From the cell containing the given text, extract its center point as [X, Y] coordinate. 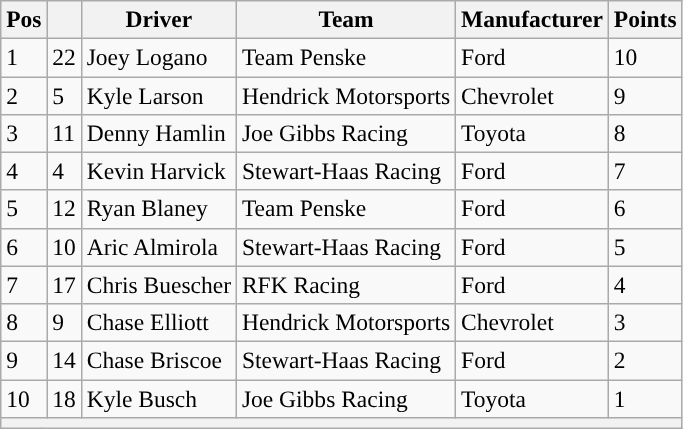
RFK Racing [346, 285]
Pos [24, 19]
Driver [158, 19]
Chase Elliott [158, 322]
18 [64, 398]
Chase Briscoe [158, 360]
Denny Hamlin [158, 133]
Team [346, 19]
Points [645, 19]
11 [64, 133]
Ryan Blaney [158, 209]
Manufacturer [532, 19]
Kyle Larson [158, 95]
Joey Logano [158, 57]
14 [64, 360]
12 [64, 209]
Chris Buescher [158, 285]
Kevin Harvick [158, 171]
Kyle Busch [158, 398]
17 [64, 285]
22 [64, 57]
Aric Almirola [158, 247]
